Extract the (x, y) coordinate from the center of the cell holding the provided text.  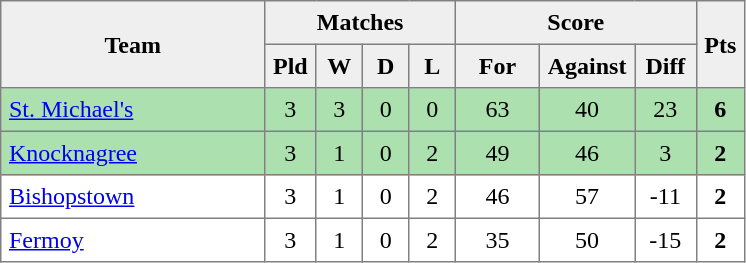
Score (576, 23)
50 (586, 240)
40 (586, 110)
6 (720, 110)
Pld (290, 66)
57 (586, 197)
D (385, 66)
23 (666, 110)
Knocknagree (133, 153)
Team (133, 44)
St. Michael's (133, 110)
Pts (720, 44)
Diff (666, 66)
35 (497, 240)
Bishopstown (133, 197)
Against (586, 66)
L (432, 66)
-11 (666, 197)
Fermoy (133, 240)
For (497, 66)
49 (497, 153)
63 (497, 110)
-15 (666, 240)
W (339, 66)
Matches (360, 23)
